Pinpoint the cell where the given text exists, returning its (x, y) midpoint coordinate. 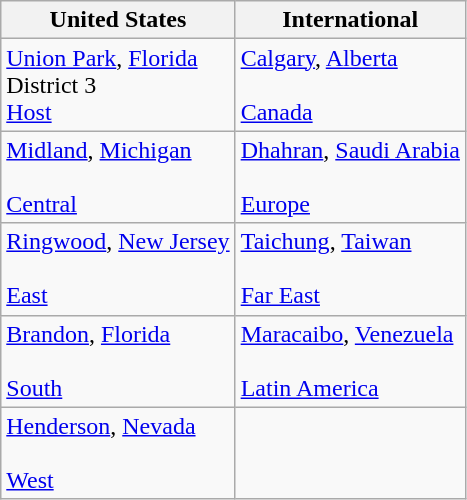
Brandon, FloridaSouth (118, 361)
Maracaibo, Venezuela Latin America (350, 361)
Midland, Michigan Central (118, 177)
Taichung, TaiwanFar East (350, 269)
Calgary, AlbertaCanada (350, 85)
Ringwood, New JerseyEast (118, 269)
International (350, 20)
United States (118, 20)
Henderson, NevadaWest (118, 453)
Union Park, FloridaDistrict 3Host (118, 85)
Dhahran, Saudi Arabia Europe (350, 177)
